Find where the given text appears and provide that cell's center as (x, y) coordinate. 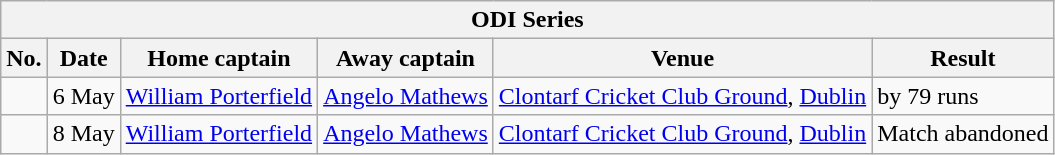
No. (24, 58)
Result (963, 58)
Home captain (218, 58)
Match abandoned (963, 134)
8 May (84, 134)
by 79 runs (963, 96)
ODI Series (528, 20)
Date (84, 58)
Away captain (406, 58)
6 May (84, 96)
Venue (682, 58)
